Identify which cell holds the provided text, then report its [X, Y] central coordinate. 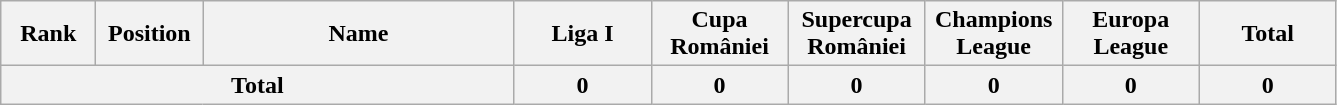
Position [150, 34]
Supercupa României [856, 34]
Champions League [994, 34]
Liga I [582, 34]
Name [358, 34]
Europa League [1130, 34]
Cupa României [720, 34]
Rank [48, 34]
